From the cell containing the given text, extract its center point as [x, y] coordinate. 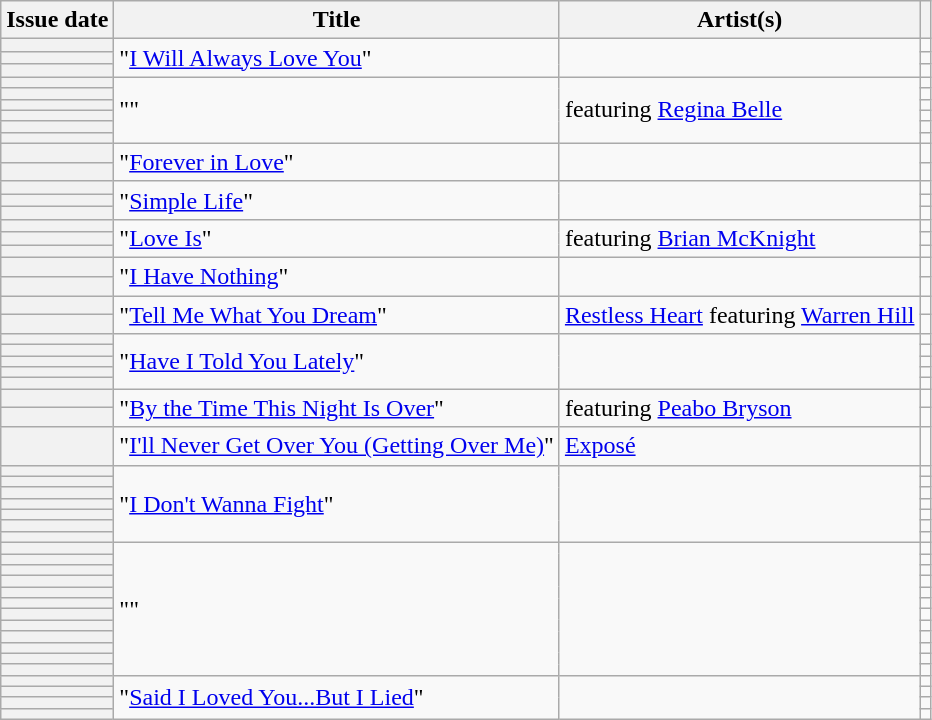
"I Don't Wanna Fight" [337, 504]
"By the Time This Night Is Over" [337, 408]
"I Will Always Love You" [337, 58]
"I'll Never Get Over You (Getting Over Me)" [337, 446]
"Have I Told You Lately" [337, 362]
"Love Is" [337, 238]
Issue date [58, 20]
Artist(s) [740, 20]
featuring Brian McKnight [740, 238]
"Forever in Love" [337, 162]
"Simple Life" [337, 200]
"Tell Me What You Dream" [337, 315]
Exposé [740, 446]
"Said I Loved You...But I Lied" [337, 697]
featuring Regina Belle [740, 110]
"I Have Nothing" [337, 276]
Title [337, 20]
Restless Heart featuring Warren Hill [740, 315]
featuring Peabo Bryson [740, 408]
